Determine the (X, Y) coordinate at the center of the cell enclosing the given text.  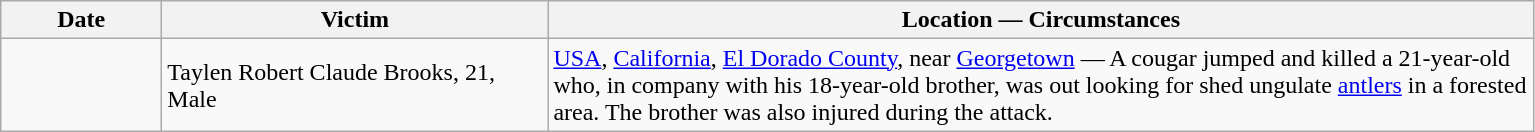
Taylen Robert Claude Brooks, 21, Male (355, 85)
Location — Circumstances (1041, 20)
Victim (355, 20)
Date (82, 20)
